From the cell containing the given text, extract its center point as (X, Y) coordinate. 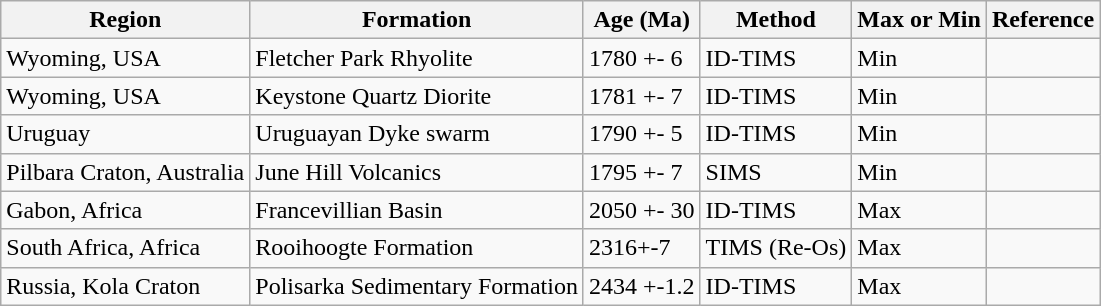
Formation (417, 20)
Reference (1042, 20)
Fletcher Park Rhyolite (417, 58)
1780 +- 6 (642, 58)
South Africa, Africa (126, 248)
2434 +-1.2 (642, 286)
TIMS (Re-Os) (776, 248)
Region (126, 20)
2316+-7 (642, 248)
Francevillian Basin (417, 210)
Pilbara Craton, Australia (126, 172)
SIMS (776, 172)
Uruguay (126, 134)
1795 +- 7 (642, 172)
Polisarka Sedimentary Formation (417, 286)
1790 +- 5 (642, 134)
Age (Ma) (642, 20)
Gabon, Africa (126, 210)
Method (776, 20)
Uruguayan Dyke swarm (417, 134)
2050 +- 30 (642, 210)
June Hill Volcanics (417, 172)
Russia, Kola Craton (126, 286)
Keystone Quartz Diorite (417, 96)
Rooihoogte Formation (417, 248)
Max or Min (920, 20)
1781 +- 7 (642, 96)
